Output the (x, y) coordinate of the center of the cell containing the given text.  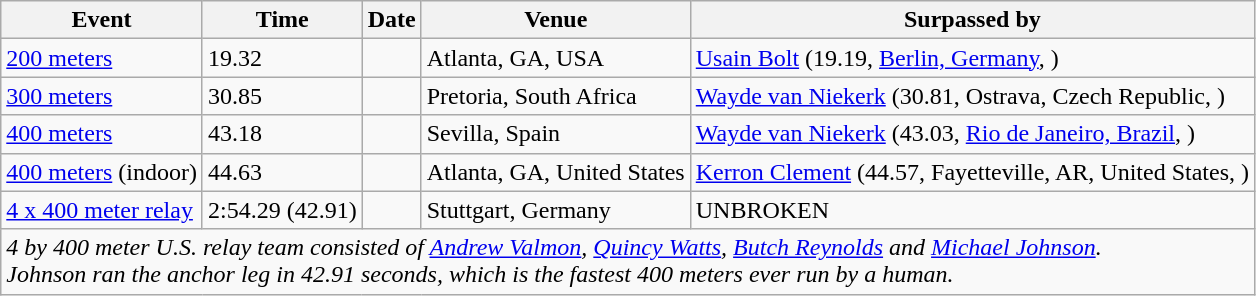
Sevilla, Spain (556, 134)
Kerron Clement (44.57, Fayetteville, AR, United States, ) (972, 172)
Time (282, 20)
400 meters (indoor) (102, 172)
44.63 (282, 172)
Usain Bolt (19.19, Berlin, Germany, ) (972, 58)
Surpassed by (972, 20)
Atlanta, GA, USA (556, 58)
200 meters (102, 58)
UNBROKEN (972, 210)
Atlanta, GA, United States (556, 172)
Date (392, 20)
4 x 400 meter relay (102, 210)
19.32 (282, 58)
Wayde van Niekerk (43.03, Rio de Janeiro, Brazil, ) (972, 134)
43.18 (282, 134)
2:54.29 (42.91) (282, 210)
Wayde van Niekerk (30.81, Ostrava, Czech Republic, ) (972, 96)
300 meters (102, 96)
400 meters (102, 134)
Stuttgart, Germany (556, 210)
Pretoria, South Africa (556, 96)
30.85 (282, 96)
Venue (556, 20)
Event (102, 20)
